Extract the [x, y] coordinate from the center of the cell holding the provided text.  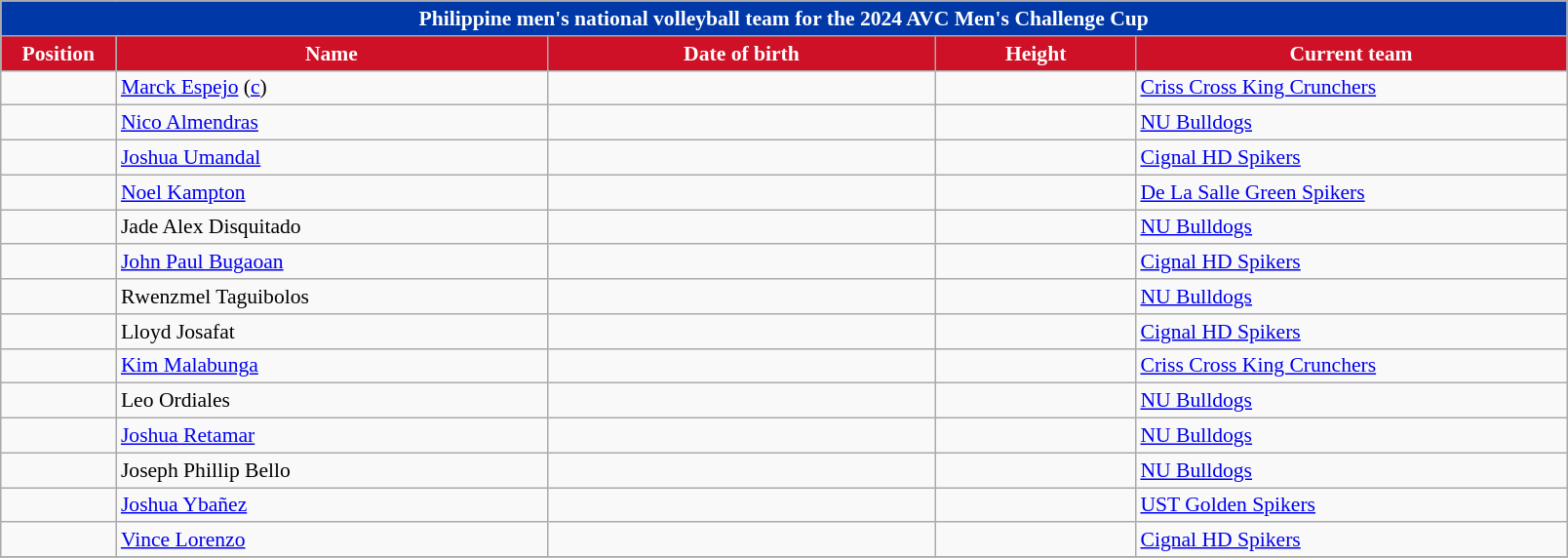
Noel Kampton [332, 192]
Position [59, 54]
Joshua Retamar [332, 436]
Joshua Umandal [332, 158]
Nico Almendras [332, 123]
Joshua Ybañez [332, 505]
Current team [1351, 54]
Joseph Phillip Bello [332, 470]
Marck Espejo (c) [332, 88]
Lloyd Josafat [332, 332]
Rwenzmel Taguibolos [332, 297]
John Paul Bugaoan [332, 262]
Philippine men's national volleyball team for the 2024 AVC Men's Challenge Cup [784, 19]
Date of birth [741, 54]
Vince Lorenzo [332, 540]
De La Salle Green Spikers [1351, 192]
Name [332, 54]
Height [1036, 54]
Kim Malabunga [332, 366]
Jade Alex Disquitado [332, 227]
Leo Ordiales [332, 401]
UST Golden Spikers [1351, 505]
